Return the [X, Y] coordinate for the center point of the cell that contains the specified text.  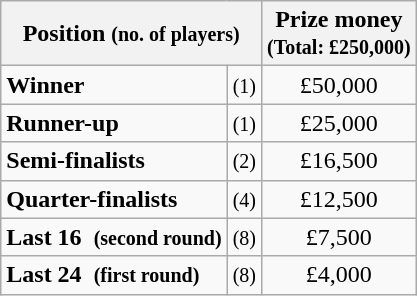
Position (no. of players) [132, 34]
Prize money(Total: £250,000) [338, 34]
£12,500 [338, 199]
Winner [114, 85]
(4) [244, 199]
£25,000 [338, 123]
£4,000 [338, 275]
Semi-finalists [114, 161]
Runner-up [114, 123]
Last 24 (first round) [114, 275]
Last 16 (second round) [114, 237]
Quarter-finalists [114, 199]
£7,500 [338, 237]
(2) [244, 161]
£16,500 [338, 161]
£50,000 [338, 85]
